Find where the given text appears and provide that cell's center as [x, y] coordinate. 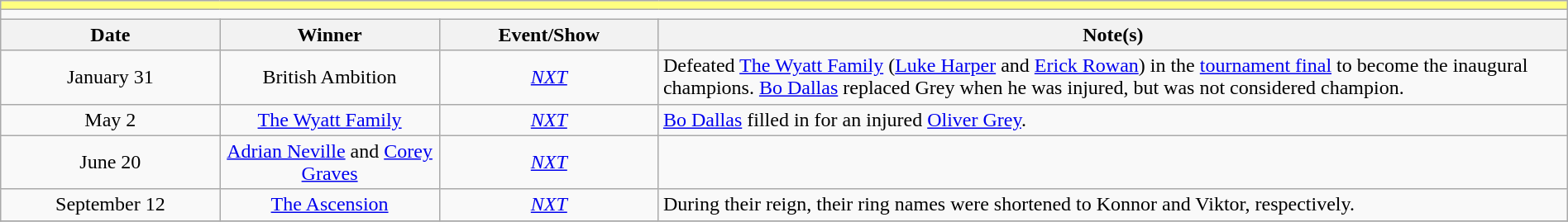
September 12 [111, 205]
During their reign, their ring names were shortened to Konnor and Viktor, respectively. [1113, 205]
January 31 [111, 78]
Bo Dallas filled in for an injured Oliver Grey. [1113, 120]
Date [111, 35]
British Ambition [329, 78]
Adrian Neville and Corey Graves [329, 162]
June 20 [111, 162]
May 2 [111, 120]
Event/Show [549, 35]
The Wyatt Family [329, 120]
Note(s) [1113, 35]
The Ascension [329, 205]
Winner [329, 35]
